Detect which cell encompasses the target text, then output its [x, y] center coordinate. 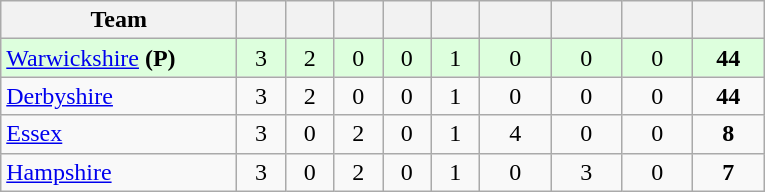
4 [516, 134]
8 [728, 134]
Essex [119, 134]
Derbyshire [119, 96]
Team [119, 20]
Hampshire [119, 172]
7 [728, 172]
Warwickshire (P) [119, 58]
